Scan for the cell matching the given text and deliver its (X, Y) coordinate at center. 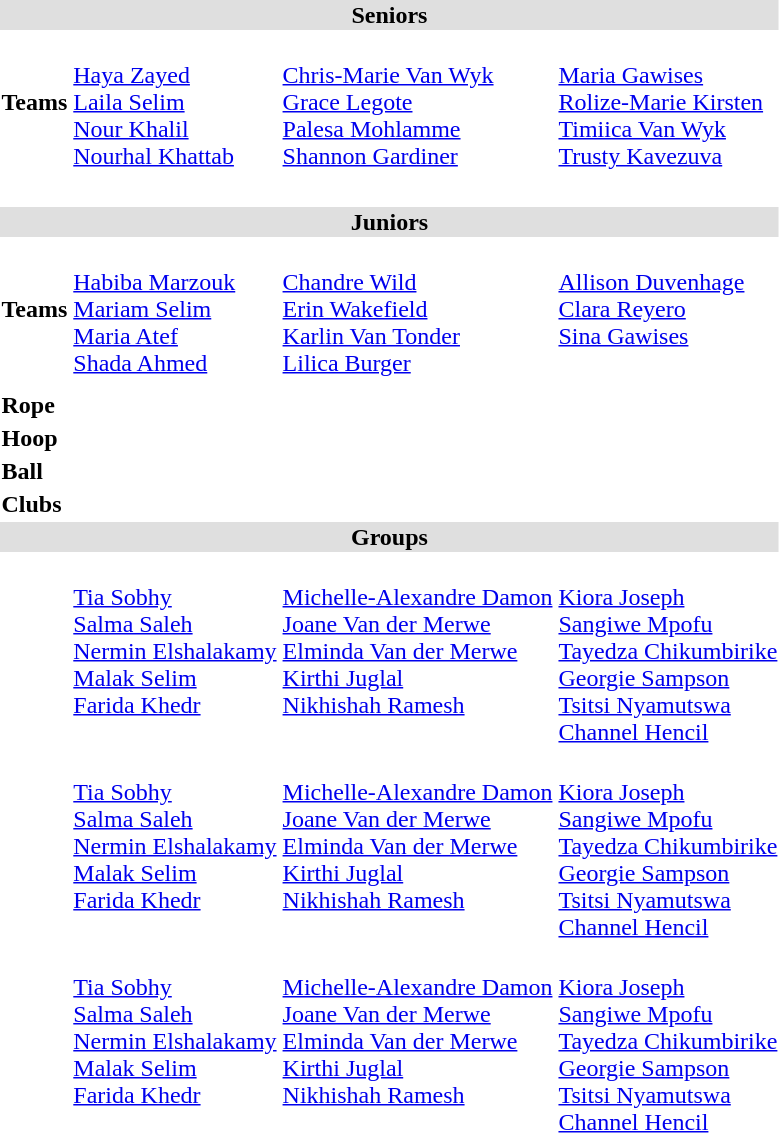
Groups (390, 537)
Rope (34, 405)
Juniors (390, 222)
Ball (34, 471)
Seniors (390, 15)
Maria GawisesRolize-Marie KirstenTimiica Van WykTrusty Kavezuva (668, 102)
Haya ZayedLaila SelimNour KhalilNourhal Khattab (175, 102)
Chris-Marie Van WykGrace LegotePalesa MohlammeShannon Gardiner (418, 102)
Habiba MarzoukMariam SelimMaria AtefShada Ahmed (175, 309)
Chandre WildErin WakefieldKarlin Van TonderLilica Burger (418, 309)
Clubs (34, 504)
Allison DuvenhageClara ReyeroSina Gawises (668, 309)
Hoop (34, 438)
